Locate the cell with the specified text and output its [X, Y] center coordinate. 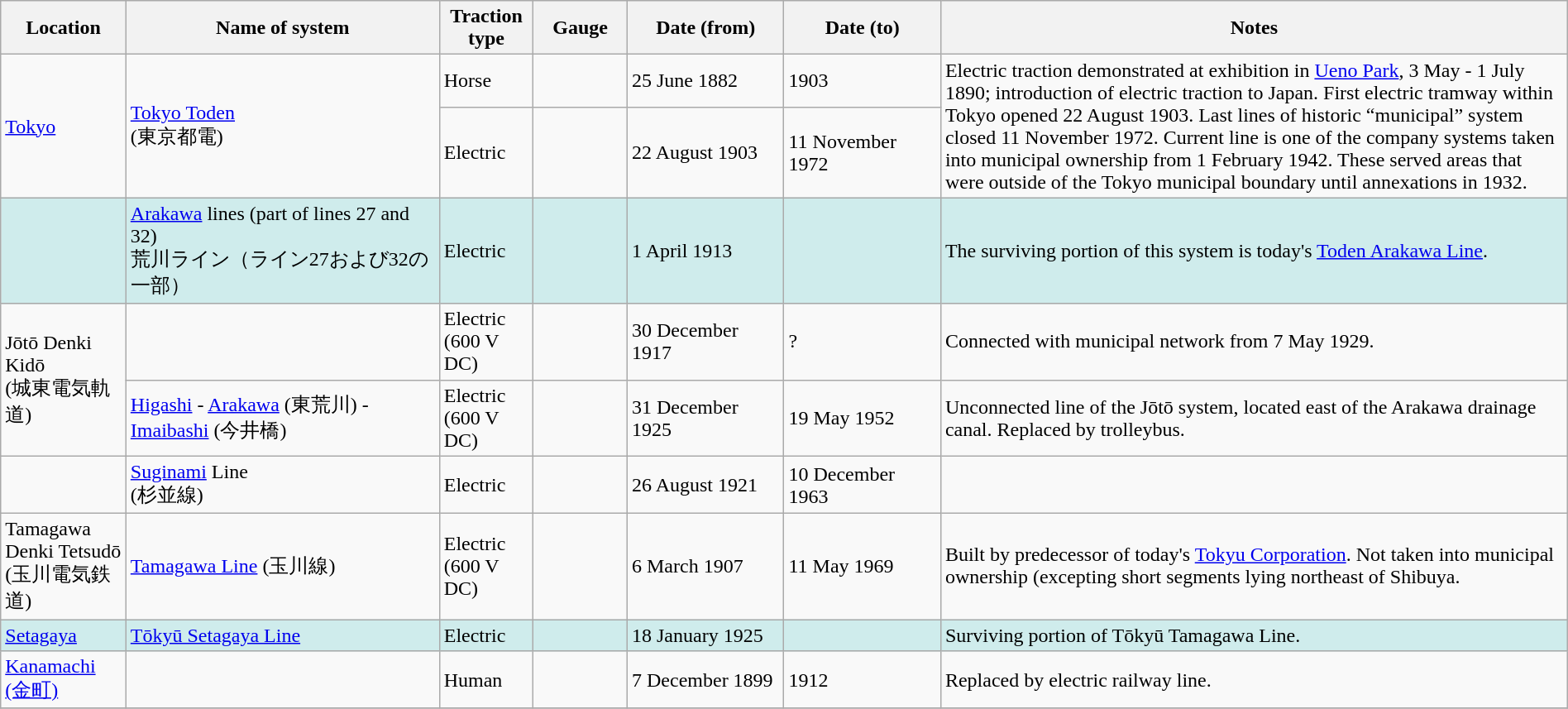
Tokyo Toden(東京都電) [283, 126]
6 March 1907 [705, 567]
Tamagawa Denki Tetsudō(玉川電気鉄道) [64, 567]
Suginami Line(杉並線) [283, 485]
Connected with municipal network from 7 May 1929. [1254, 342]
19 May 1952 [862, 418]
Kanamachi (金町) [64, 680]
Higashi - Arakawa (東荒川) - Imaibashi (今井橋) [283, 418]
Date (to) [862, 28]
Horse [486, 81]
Arakawa lines (part of lines 27 and 32)荒川ライン（ライン27および32の一部） [283, 251]
? [862, 342]
Setagaya [64, 635]
18 January 1925 [705, 635]
Tractiontype [486, 28]
22 August 1903 [705, 152]
Jōtō Denki Kidō(城東電気軌道) [64, 380]
Gauge [581, 28]
Notes [1254, 28]
Built by predecessor of today's Tokyu Corporation. Not taken into municipal ownership (excepting short segments lying northeast of Shibuya. [1254, 567]
1 April 1913 [705, 251]
31 December 1925 [705, 418]
Tamagawa Line (玉川線) [283, 567]
26 August 1921 [705, 485]
25 June 1882 [705, 81]
11 May 1969 [862, 567]
11 November 1972 [862, 152]
Name of system [283, 28]
The surviving portion of this system is today's Toden Arakawa Line. [1254, 251]
Replaced by electric railway line. [1254, 680]
7 December 1899 [705, 680]
Human [486, 680]
Tokyo [64, 126]
10 December 1963 [862, 485]
Date (from) [705, 28]
Tōkyū Setagaya Line [283, 635]
Unconnected line of the Jōtō system, located east of the Arakawa drainage canal. Replaced by trolleybus. [1254, 418]
1912 [862, 680]
1903 [862, 81]
30 December 1917 [705, 342]
Surviving portion of Tōkyū Tamagawa Line. [1254, 635]
Location [64, 28]
